For the text-containing cell, return its midpoint in [X, Y] coordinate format. 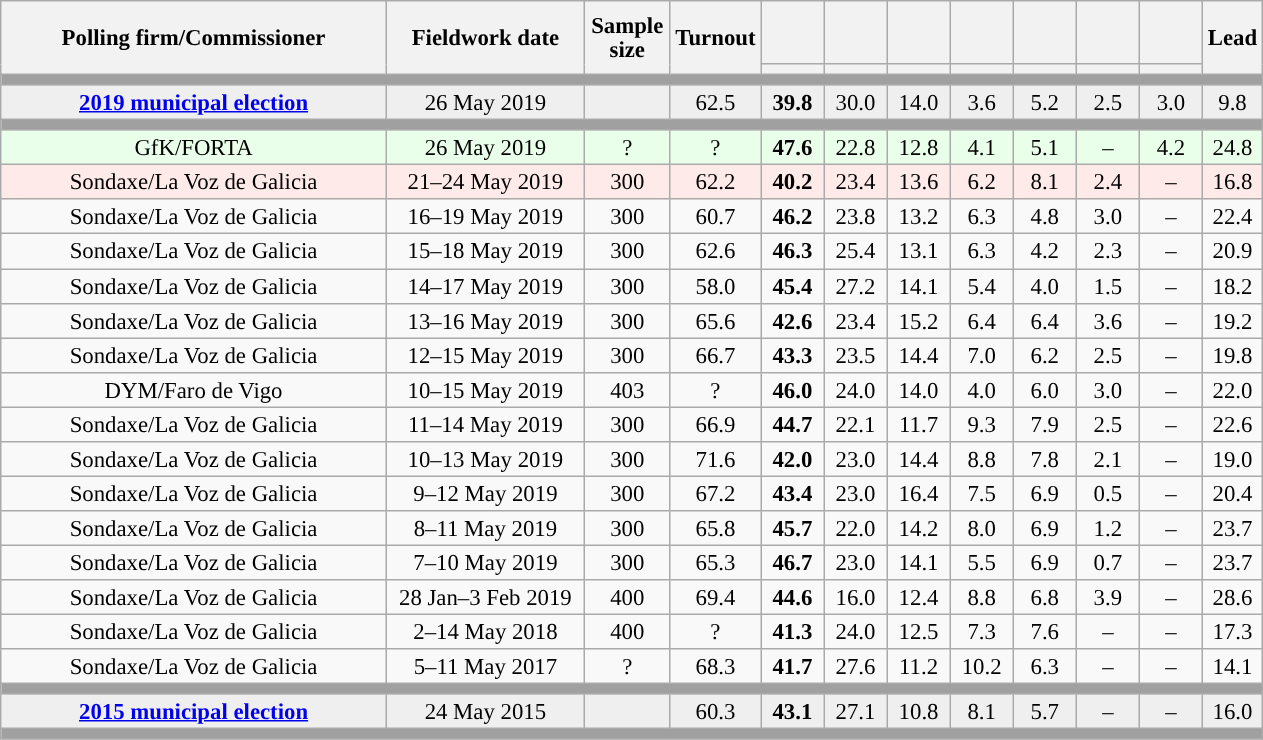
7.6 [1044, 632]
22.8 [856, 148]
13–16 May 2019 [485, 320]
0.5 [1108, 494]
7–10 May 2019 [485, 562]
45.7 [792, 528]
23.8 [856, 218]
28 Jan–3 Feb 2019 [485, 598]
44.6 [792, 598]
2.4 [1108, 182]
67.2 [716, 494]
46.3 [792, 252]
12–15 May 2019 [485, 356]
8.0 [982, 528]
12.4 [918, 598]
22.4 [1232, 218]
14–17 May 2019 [485, 286]
11.2 [918, 666]
45.4 [792, 286]
2015 municipal election [194, 712]
65.3 [716, 562]
9–12 May 2019 [485, 494]
30.0 [856, 102]
10–13 May 2019 [485, 460]
47.6 [792, 148]
12.8 [918, 148]
10.2 [982, 666]
12.5 [918, 632]
7.8 [1044, 460]
58.0 [716, 286]
60.7 [716, 218]
71.6 [716, 460]
46.2 [792, 218]
11–14 May 2019 [485, 424]
2.3 [1108, 252]
Lead [1232, 38]
39.8 [792, 102]
2.1 [1108, 460]
27.6 [856, 666]
44.7 [792, 424]
15.2 [918, 320]
Sample size [627, 38]
13.1 [918, 252]
62.5 [716, 102]
5.4 [982, 286]
46.7 [792, 562]
23.5 [856, 356]
24.8 [1232, 148]
19.8 [1232, 356]
69.4 [716, 598]
5.7 [1044, 712]
16.4 [918, 494]
62.2 [716, 182]
62.6 [716, 252]
5.2 [1044, 102]
42.0 [792, 460]
7.9 [1044, 424]
13.6 [918, 182]
22.6 [1232, 424]
3.9 [1108, 598]
7.5 [982, 494]
66.9 [716, 424]
5.5 [982, 562]
8–11 May 2019 [485, 528]
15–18 May 2019 [485, 252]
1.5 [1108, 286]
4.8 [1044, 218]
DYM/Faro de Vigo [194, 390]
10.8 [918, 712]
25.4 [856, 252]
16–19 May 2019 [485, 218]
GfK/FORTA [194, 148]
42.6 [792, 320]
22.1 [856, 424]
60.3 [716, 712]
11.7 [918, 424]
27.2 [856, 286]
17.3 [1232, 632]
1.2 [1108, 528]
7.3 [982, 632]
40.2 [792, 182]
43.3 [792, 356]
14.2 [918, 528]
20.9 [1232, 252]
41.3 [792, 632]
46.0 [792, 390]
6.0 [1044, 390]
10–15 May 2019 [485, 390]
43.4 [792, 494]
5.1 [1044, 148]
43.1 [792, 712]
18.2 [1232, 286]
2–14 May 2018 [485, 632]
65.8 [716, 528]
41.7 [792, 666]
20.4 [1232, 494]
403 [627, 390]
27.1 [856, 712]
68.3 [716, 666]
9.3 [982, 424]
7.0 [982, 356]
0.7 [1108, 562]
66.7 [716, 356]
13.2 [918, 218]
24 May 2015 [485, 712]
5–11 May 2017 [485, 666]
28.6 [1232, 598]
6.8 [1044, 598]
Turnout [716, 38]
4.1 [982, 148]
65.6 [716, 320]
2019 municipal election [194, 102]
Fieldwork date [485, 38]
19.2 [1232, 320]
19.0 [1232, 460]
21–24 May 2019 [485, 182]
Polling firm/Commissioner [194, 38]
16.8 [1232, 182]
9.8 [1232, 102]
